Capture the cell that displays the provided text and extract its [x, y] central coordinate. 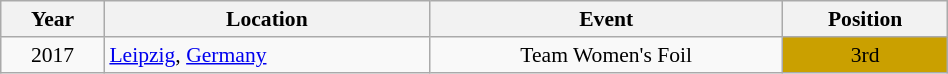
Location [266, 19]
Event [606, 19]
Position [865, 19]
3rd [865, 55]
2017 [53, 55]
Leipzig, Germany [266, 55]
Team Women's Foil [606, 55]
Year [53, 19]
